For the text-containing cell, return its midpoint in [x, y] coordinate format. 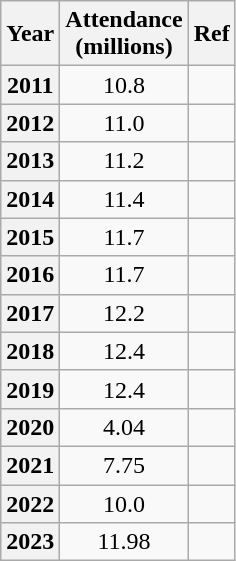
2011 [30, 85]
2019 [30, 389]
2015 [30, 237]
Year [30, 34]
Ref [212, 34]
2021 [30, 465]
2022 [30, 503]
2013 [30, 161]
11.4 [124, 199]
10.8 [124, 85]
11.98 [124, 542]
2018 [30, 351]
2023 [30, 542]
4.04 [124, 427]
Attendance(millions) [124, 34]
2020 [30, 427]
2016 [30, 275]
2014 [30, 199]
2017 [30, 313]
12.2 [124, 313]
11.2 [124, 161]
11.0 [124, 123]
2012 [30, 123]
10.0 [124, 503]
7.75 [124, 465]
